Extract the [x, y] coordinate from the center of the cell holding the provided text.  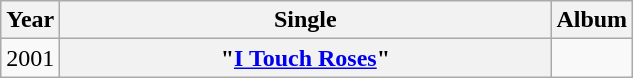
Year [30, 20]
Album [592, 20]
2001 [30, 58]
"I Touch Roses" [306, 58]
Single [306, 20]
